Pinpoint the cell where the given text exists, returning its (X, Y) midpoint coordinate. 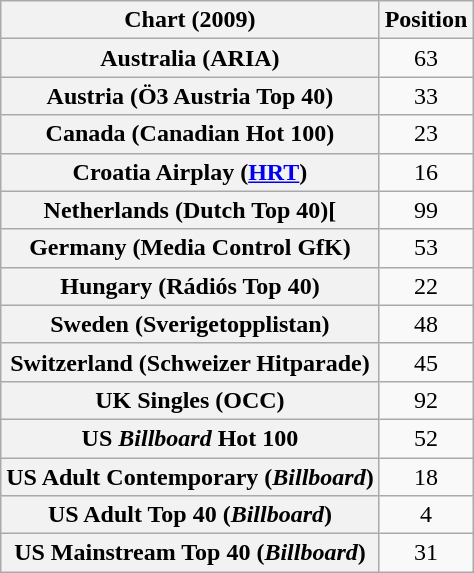
Australia (ARIA) (190, 58)
63 (426, 58)
Austria (Ö3 Austria Top 40) (190, 96)
99 (426, 210)
33 (426, 96)
92 (426, 400)
US Billboard Hot 100 (190, 438)
US Mainstream Top 40 (Billboard) (190, 553)
Canada (Canadian Hot 100) (190, 134)
US Adult Contemporary (Billboard) (190, 477)
18 (426, 477)
52 (426, 438)
31 (426, 553)
Switzerland (Schweizer Hitparade) (190, 362)
45 (426, 362)
53 (426, 248)
UK Singles (OCC) (190, 400)
Chart (2009) (190, 20)
Croatia Airplay (HRT) (190, 172)
23 (426, 134)
4 (426, 515)
Sweden (Sverigetopplistan) (190, 324)
16 (426, 172)
22 (426, 286)
Position (426, 20)
Hungary (Rádiós Top 40) (190, 286)
Netherlands (Dutch Top 40)[ (190, 210)
US Adult Top 40 (Billboard) (190, 515)
Germany (Media Control GfK) (190, 248)
48 (426, 324)
